Return the [x, y] coordinate for the center point of the cell that contains the specified text.  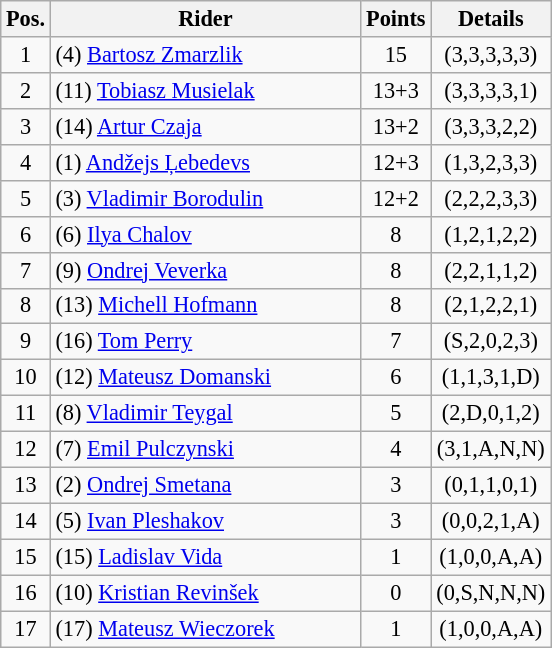
(9) Ondrej Veverka [205, 270]
13+3 [396, 90]
(6) Ilya Chalov [205, 234]
(13) Michell Hofmann [205, 306]
(3,3,3,3,3) [491, 55]
(1,3,2,3,3) [491, 162]
(3,3,3,2,2) [491, 126]
(16) Tom Perry [205, 342]
(5) Ivan Pleshakov [205, 521]
(8) Vladimir Teygal [205, 414]
0 [396, 593]
(7) Emil Pulczynski [205, 450]
(15) Ladislav Vida [205, 557]
(2,2,1,1,2) [491, 270]
(0,1,1,0,1) [491, 485]
(11) Tobiasz Musielak [205, 90]
17 [26, 629]
(3,1,A,N,N) [491, 450]
(2,2,2,3,3) [491, 198]
(1) Andžejs Ļebedevs [205, 162]
(2,D,0,1,2) [491, 414]
(17) Mateusz Wieczorek [205, 629]
16 [26, 593]
12+2 [396, 198]
(14) Artur Czaja [205, 126]
Details [491, 19]
Points [396, 19]
13 [26, 485]
(2,1,2,2,1) [491, 306]
Rider [205, 19]
2 [26, 90]
(0,S,N,N,N) [491, 593]
(1,1,3,1,D) [491, 378]
(3) Vladimir Borodulin [205, 198]
(10) Kristian Revinšek [205, 593]
11 [26, 414]
(1,2,1,2,2) [491, 234]
13+2 [396, 126]
(3,3,3,3,1) [491, 90]
12+3 [396, 162]
(12) Mateusz Domanski [205, 378]
9 [26, 342]
14 [26, 521]
10 [26, 378]
12 [26, 450]
(4) Bartosz Zmarzlik [205, 55]
(0,0,2,1,A) [491, 521]
(2) Ondrej Smetana [205, 485]
(S,2,0,2,3) [491, 342]
Pos. [26, 19]
